Return [x, y] of the center of cell containing provided text 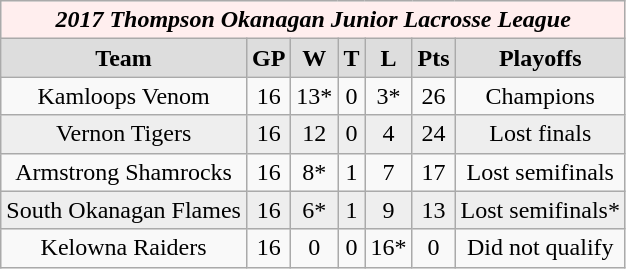
South Okanagan Flames [124, 210]
9 [388, 210]
T [352, 58]
Vernon Tigers [124, 134]
L [388, 58]
W [314, 58]
12 [314, 134]
Playoffs [540, 58]
8* [314, 172]
Kelowna Raiders [124, 248]
24 [434, 134]
26 [434, 96]
6* [314, 210]
Lost finals [540, 134]
3* [388, 96]
Did not qualify [540, 248]
Team [124, 58]
13 [434, 210]
7 [388, 172]
Kamloops Venom [124, 96]
2017 Thompson Okanagan Junior Lacrosse League [314, 20]
Lost semifinals* [540, 210]
16* [388, 248]
4 [388, 134]
GP [268, 58]
Armstrong Shamrocks [124, 172]
Champions [540, 96]
17 [434, 172]
Pts [434, 58]
13* [314, 96]
Lost semifinals [540, 172]
